Search for the cell housing the specified text and yield its (x, y) center coordinate. 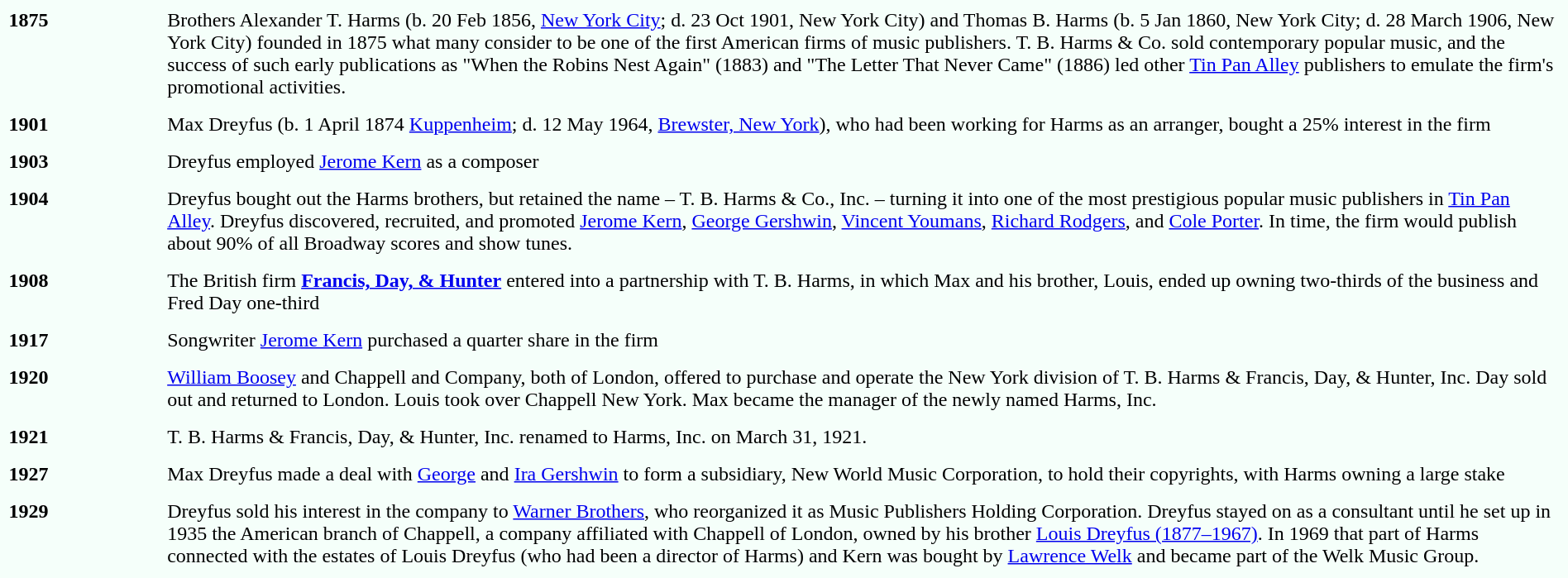
1875 (81, 53)
T. B. Harms & Francis, Day, & Hunter, Inc. renamed to Harms, Inc. on March 31, 1921. (863, 437)
Songwriter Jerome Kern purchased a quarter share in the firm (863, 340)
1903 (81, 161)
1917 (81, 340)
1901 (81, 124)
1927 (81, 474)
1920 (81, 389)
1904 (81, 221)
1908 (81, 291)
Dreyfus employed Jerome Kern as a composer (863, 161)
1929 (81, 533)
1921 (81, 437)
